Return the (X, Y) coordinate for the center point of the cell that contains the specified text.  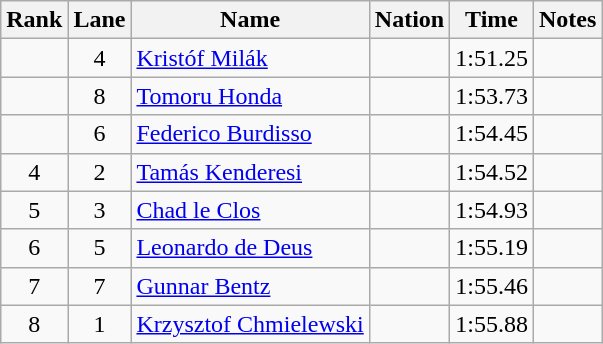
Notes (567, 20)
1:51.25 (492, 58)
1:55.46 (492, 286)
Leonardo de Deus (250, 248)
Tamás Kenderesi (250, 172)
1:54.45 (492, 134)
1:54.52 (492, 172)
1:55.19 (492, 248)
Rank (34, 20)
1:54.93 (492, 210)
Gunnar Bentz (250, 286)
3 (100, 210)
Chad le Clos (250, 210)
Federico Burdisso (250, 134)
Lane (100, 20)
1:53.73 (492, 96)
1:55.88 (492, 324)
Nation (409, 20)
Tomoru Honda (250, 96)
1 (100, 324)
Name (250, 20)
Kristóf Milák (250, 58)
Time (492, 20)
Krzysztof Chmielewski (250, 324)
2 (100, 172)
